Locate the cell with the specified text and output its [X, Y] center coordinate. 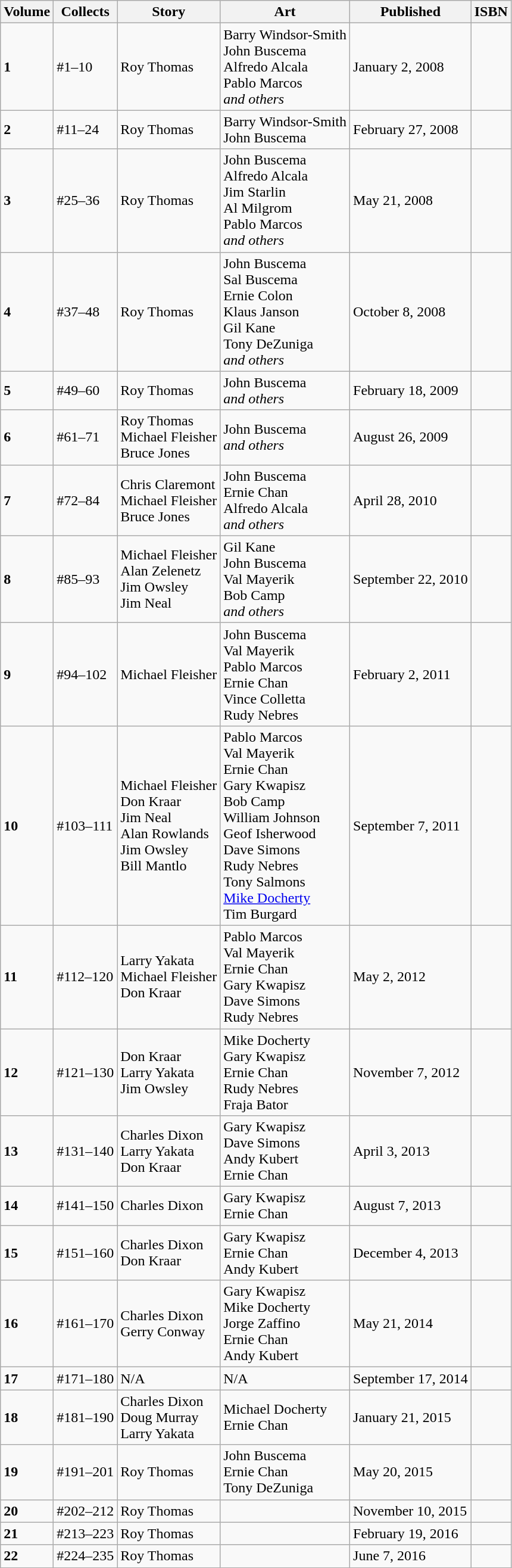
October 8, 2008 [411, 312]
John BuscemaSal BuscemaErnie ColonKlaus JansonGil KaneTony DeZunigaand others [285, 312]
April 3, 2013 [411, 1151]
August 26, 2009 [411, 437]
January 2, 2008 [411, 67]
Pablo MarcosVal MayerikErnie ChanGary KwapiszBob CampWilliam JohnsonGeof IsherwoodDave SimonsRudy NebresTony SalmonsMike DochertyTim Burgard [285, 826]
#131–140 [86, 1151]
Gary KwapiszMike DochertyJorge ZaffinoErnie ChanAndy Kubert [285, 1324]
#181–190 [86, 1417]
Charles DixonDoug MurrayLarry Yakata [169, 1417]
September 7, 2011 [411, 826]
Chris ClaremontMichael FleisherBruce Jones [169, 500]
8 [27, 579]
Charles Dixon [169, 1206]
May 21, 2014 [411, 1324]
#202–212 [86, 1511]
21 [27, 1533]
January 21, 2015 [411, 1417]
#141–150 [86, 1206]
6 [27, 437]
John BuscemaErnie ChanTony DeZuniga [285, 1472]
May 2, 2012 [411, 977]
John BuscemaAlfredo AlcalaJim StarlinAl MilgromPablo Marcosand others [285, 200]
16 [27, 1324]
Michael FleisherDon KraarJim NealAlan RowlandsJim OwsleyBill Mantlo [169, 826]
#49–60 [86, 391]
Charles DixonDon Kraar [169, 1253]
Published [411, 12]
1 [27, 67]
#85–93 [86, 579]
Barry Windsor-SmithJohn Buscema [285, 130]
Roy ThomasMichael FleisherBruce Jones [169, 437]
May 21, 2008 [411, 200]
Michael DochertyErnie Chan [285, 1417]
Charles DixonGerry Conway [169, 1324]
#171–180 [86, 1379]
Larry YakataMichael FleisherDon Kraar [169, 977]
Don KraarLarry YakataJim Owsley [169, 1072]
9 [27, 674]
Pablo MarcosVal MayerikErnie ChanGary KwapiszDave SimonsRudy Nebres [285, 977]
Michael FleisherAlan ZelenetzJim OwsleyJim Neal [169, 579]
22 [27, 1556]
18 [27, 1417]
September 22, 2010 [411, 579]
August 7, 2013 [411, 1206]
Volume [27, 12]
12 [27, 1072]
Collects [86, 12]
#94–102 [86, 674]
Art [285, 12]
#72–84 [86, 500]
17 [27, 1379]
14 [27, 1206]
#213–223 [86, 1533]
7 [27, 500]
May 20, 2015 [411, 1472]
November 10, 2015 [411, 1511]
5 [27, 391]
September 17, 2014 [411, 1379]
February 27, 2008 [411, 130]
11 [27, 977]
April 28, 2010 [411, 500]
November 7, 2012 [411, 1072]
#121–130 [86, 1072]
Gary KwapiszErnie Chan [285, 1206]
June 7, 2016 [411, 1556]
Mike DochertyGary KwapiszErnie ChanRudy NebresFraja Bator [285, 1072]
Charles DixonLarry YakataDon Kraar [169, 1151]
ISBN [491, 12]
Michael Fleisher [169, 674]
#161–170 [86, 1324]
Barry Windsor-SmithJohn BuscemaAlfredo AlcalaPablo Marcosand others [285, 67]
4 [27, 312]
#103–111 [86, 826]
19 [27, 1472]
2 [27, 130]
13 [27, 1151]
#112–120 [86, 977]
February 19, 2016 [411, 1533]
15 [27, 1253]
#1–10 [86, 67]
John BuscemaVal MayerikPablo MarcosErnie ChanVince CollettaRudy Nebres [285, 674]
February 2, 2011 [411, 674]
#25–36 [86, 200]
3 [27, 200]
10 [27, 826]
Story [169, 12]
#37–48 [86, 312]
Gil KaneJohn BuscemaVal MayerikBob Campand others [285, 579]
20 [27, 1511]
#191–201 [86, 1472]
December 4, 2013 [411, 1253]
February 18, 2009 [411, 391]
John BuscemaErnie ChanAlfredo Alcalaand others [285, 500]
Gary KwapiszErnie ChanAndy Kubert [285, 1253]
#61–71 [86, 437]
Gary KwapiszDave SimonsAndy KubertErnie Chan [285, 1151]
#224–235 [86, 1556]
#11–24 [86, 130]
#151–160 [86, 1253]
